Detect which cell encompasses the target text, then output its [X, Y] center coordinate. 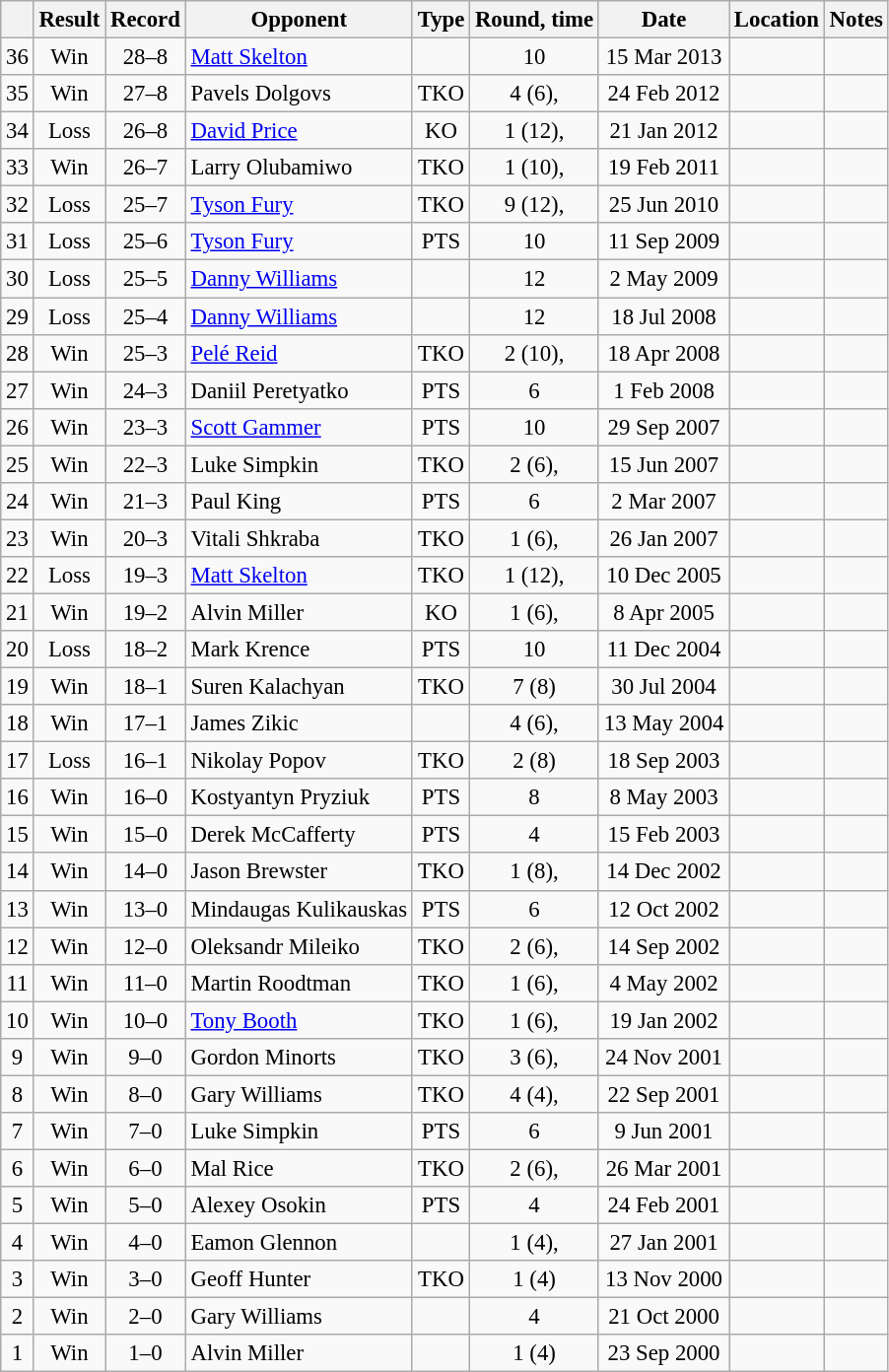
2 (8) [534, 761]
14 Sep 2002 [663, 946]
26 Mar 2001 [663, 1168]
2 May 2009 [663, 279]
2–0 [146, 1317]
Suren Kalachyan [299, 687]
25–4 [146, 316]
Paul King [299, 502]
19–2 [146, 612]
Oleksandr Mileiko [299, 946]
1 (8), [534, 872]
26 Jan 2007 [663, 538]
28 [18, 353]
5 [18, 1205]
3 (6), [534, 1058]
7 [18, 1132]
Nikolay Popov [299, 761]
29 [18, 316]
20–3 [146, 538]
10–0 [146, 1020]
9–0 [146, 1058]
Date [663, 20]
7 (8) [534, 687]
26 [18, 427]
24 [18, 502]
Record [146, 20]
18 Sep 2003 [663, 761]
Type [441, 20]
Larry Olubamiwo [299, 168]
Jason Brewster [299, 872]
25–7 [146, 205]
Martin Roodtman [299, 983]
6–0 [146, 1168]
10 Dec 2005 [663, 576]
31 [18, 241]
1 Feb 2008 [663, 390]
14 [18, 872]
Daniil Peretyatko [299, 390]
21 [18, 612]
Alexey Osokin [299, 1205]
21 Oct 2000 [663, 1317]
5–0 [146, 1205]
Pelé Reid [299, 353]
4 May 2002 [663, 983]
25–6 [146, 241]
22–3 [146, 464]
3–0 [146, 1279]
James Zikic [299, 723]
25–5 [146, 279]
Result [69, 20]
Kostyantyn Pryziuk [299, 797]
13 [18, 909]
35 [18, 94]
18 [18, 723]
15 [18, 835]
9 Jun 2001 [663, 1132]
15 Feb 2003 [663, 835]
27–8 [146, 94]
27 [18, 390]
Opponent [299, 20]
Mindaugas Kulikauskas [299, 909]
2 [18, 1317]
9 [18, 1058]
22 [18, 576]
15 Mar 2013 [663, 57]
Vitali Shkraba [299, 538]
32 [18, 205]
14 Dec 2002 [663, 872]
14–0 [146, 872]
2 Mar 2007 [663, 502]
21 Jan 2012 [663, 131]
1–0 [146, 1353]
13 Nov 2000 [663, 1279]
18 Apr 2008 [663, 353]
24 Feb 2001 [663, 1205]
Location [777, 20]
1 (4), [534, 1243]
18–2 [146, 650]
4 (4), [534, 1094]
1 (10), [534, 168]
16–1 [146, 761]
Mark Krence [299, 650]
11 Dec 2004 [663, 650]
28–8 [146, 57]
29 Sep 2007 [663, 427]
Derek McCafferty [299, 835]
30 Jul 2004 [663, 687]
27 Jan 2001 [663, 1243]
19 [18, 687]
36 [18, 57]
8–0 [146, 1094]
20 [18, 650]
2 (10), [534, 353]
17–1 [146, 723]
23 [18, 538]
Round, time [534, 20]
16–0 [146, 797]
19–3 [146, 576]
3 [18, 1279]
11 Sep 2009 [663, 241]
12–0 [146, 946]
26–7 [146, 168]
17 [18, 761]
26–8 [146, 131]
24–3 [146, 390]
8 May 2003 [663, 797]
Pavels Dolgovs [299, 94]
19 Jan 2002 [663, 1020]
23–3 [146, 427]
22 Sep 2001 [663, 1094]
12 Oct 2002 [663, 909]
24 Feb 2012 [663, 94]
Notes [855, 20]
15 Jun 2007 [663, 464]
23 Sep 2000 [663, 1353]
21–3 [146, 502]
18–1 [146, 687]
Tony Booth [299, 1020]
Gordon Minorts [299, 1058]
13 May 2004 [663, 723]
Eamon Glennon [299, 1243]
25 [18, 464]
4–0 [146, 1243]
19 Feb 2011 [663, 168]
24 Nov 2001 [663, 1058]
Geoff Hunter [299, 1279]
18 Jul 2008 [663, 316]
Scott Gammer [299, 427]
33 [18, 168]
Mal Rice [299, 1168]
13–0 [146, 909]
34 [18, 131]
9 (12), [534, 205]
David Price [299, 131]
11 [18, 983]
30 [18, 279]
25–3 [146, 353]
7–0 [146, 1132]
11–0 [146, 983]
8 Apr 2005 [663, 612]
16 [18, 797]
1 [18, 1353]
15–0 [146, 835]
25 Jun 2010 [663, 205]
